Return [x, y] of the center of cell containing provided text 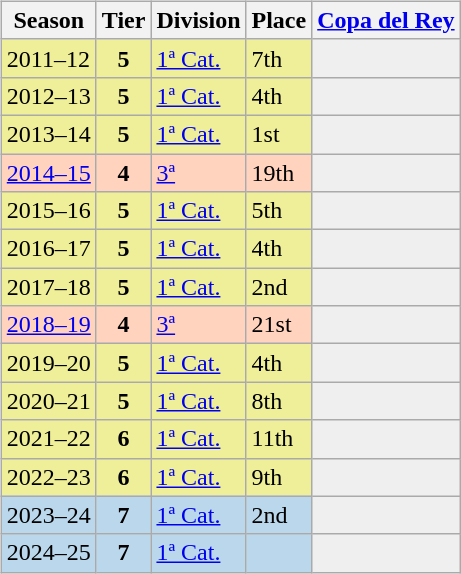
2017–18 [48, 287]
2014–15 [48, 173]
5th [279, 211]
19th [279, 173]
2012–13 [48, 96]
2013–14 [48, 134]
8th [279, 401]
2019–20 [48, 363]
Copa del Rey [386, 20]
Division [198, 20]
2018–19 [48, 325]
2024–25 [48, 553]
2022–23 [48, 477]
2020–21 [48, 401]
2015–16 [48, 211]
2021–22 [48, 439]
2011–12 [48, 58]
2016–17 [48, 249]
Season [48, 20]
21st [279, 325]
7th [279, 58]
1st [279, 134]
11th [279, 439]
Tier [124, 20]
9th [279, 477]
Place [279, 20]
2023–24 [48, 515]
